Capture the cell that displays the provided text and extract its [x, y] central coordinate. 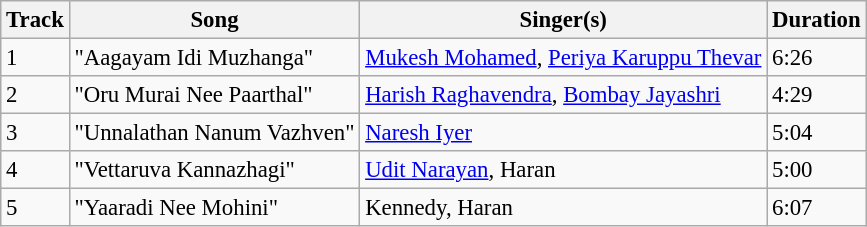
"Unnalathan Nanum Vazhven" [214, 133]
4:29 [816, 95]
5 [35, 208]
3 [35, 133]
Kennedy, Haran [564, 208]
5:00 [816, 170]
Duration [816, 20]
Mukesh Mohamed, Periya Karuppu Thevar [564, 58]
6:07 [816, 208]
Udit Narayan, Haran [564, 170]
Naresh Iyer [564, 133]
1 [35, 58]
Track [35, 20]
"Aagayam Idi Muzhanga" [214, 58]
Harish Raghavendra, Bombay Jayashri [564, 95]
"Oru Murai Nee Paarthal" [214, 95]
Singer(s) [564, 20]
Song [214, 20]
6:26 [816, 58]
4 [35, 170]
5:04 [816, 133]
"Yaaradi Nee Mohini" [214, 208]
2 [35, 95]
"Vettaruva Kannazhagi" [214, 170]
